Return (x, y) of the center of cell containing provided text 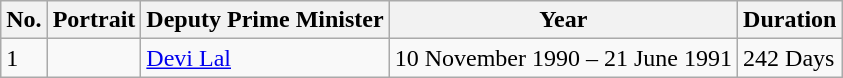
10 November 1990 – 21 June 1991 (563, 58)
242 Days (790, 58)
Deputy Prime Minister (265, 20)
Year (563, 20)
No. (24, 20)
Devi Lal (265, 58)
1 (24, 58)
Portrait (94, 20)
Duration (790, 20)
